Output the (x, y) coordinate of the center of the cell containing the given text.  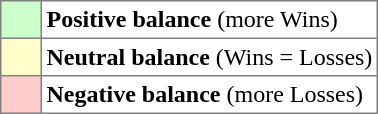
Neutral balance (Wins = Losses) (209, 57)
Negative balance (more Losses) (209, 95)
Positive balance (more Wins) (209, 20)
